Search for the cell housing the specified text and yield its (x, y) center coordinate. 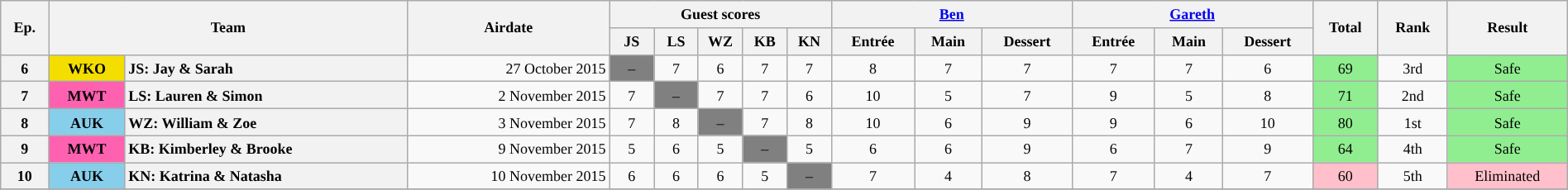
60 (1345, 177)
64 (1345, 149)
3 November 2015 (509, 122)
10 November 2015 (509, 177)
WZ: William & Zoe (266, 122)
Total (1345, 28)
Result (1507, 28)
71 (1345, 96)
JS (632, 41)
27 October 2015 (509, 68)
Ben (951, 15)
LS (676, 41)
69 (1345, 68)
4th (1413, 149)
Rank (1413, 28)
9 November 2015 (509, 149)
1st (1413, 122)
KN (810, 41)
WZ (720, 41)
Gareth (1193, 15)
5th (1413, 177)
Ep. (25, 28)
WKO (87, 68)
Team (228, 28)
2 November 2015 (509, 96)
Eliminated (1507, 177)
2nd (1413, 96)
KB (765, 41)
KB: Kimberley & Brooke (266, 149)
JS: Jay & Sarah (266, 68)
LS: Lauren & Simon (266, 96)
80 (1345, 122)
KN: Katrina & Natasha (266, 177)
Guest scores (720, 15)
Airdate (509, 28)
3rd (1413, 68)
